Detect which cell encompasses the target text, then output its (x, y) center coordinate. 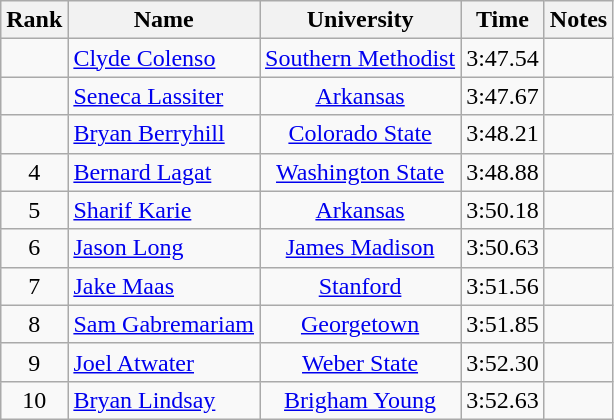
Jason Long (164, 248)
Weber State (360, 362)
Southern Methodist (360, 58)
Name (164, 20)
9 (34, 362)
Bernard Lagat (164, 172)
3:52.30 (503, 362)
Bryan Berryhill (164, 134)
3:50.18 (503, 210)
3:47.54 (503, 58)
Clyde Colenso (164, 58)
3:47.67 (503, 96)
Sam Gabremariam (164, 324)
6 (34, 248)
Jake Maas (164, 286)
Rank (34, 20)
3:52.63 (503, 400)
Sharif Karie (164, 210)
8 (34, 324)
Bryan Lindsay (164, 400)
Georgetown (360, 324)
University (360, 20)
10 (34, 400)
Stanford (360, 286)
James Madison (360, 248)
3:48.88 (503, 172)
3:50.63 (503, 248)
Brigham Young (360, 400)
Seneca Lassiter (164, 96)
Washington State (360, 172)
Notes (578, 20)
4 (34, 172)
3:51.56 (503, 286)
3:51.85 (503, 324)
Time (503, 20)
Colorado State (360, 134)
3:48.21 (503, 134)
Joel Atwater (164, 362)
5 (34, 210)
7 (34, 286)
